Detect which cell encompasses the target text, then output its (X, Y) center coordinate. 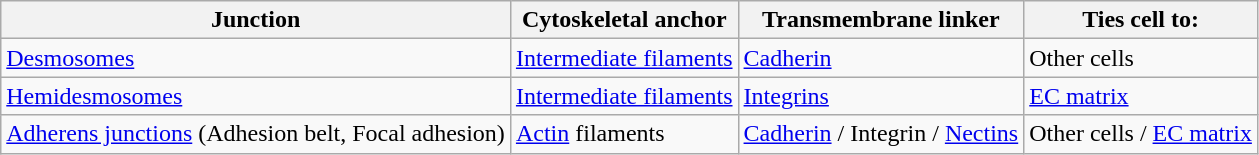
Cadherin (881, 58)
Cadherin / Integrin / Nectins (881, 134)
Adherens junctions (Adhesion belt, Focal adhesion) (256, 134)
Other cells (1141, 58)
Other cells / EC matrix (1141, 134)
Cytoskeletal anchor (624, 20)
EC matrix (1141, 96)
Actin filaments (624, 134)
Ties cell to: (1141, 20)
Hemidesmosomes (256, 96)
Integrins (881, 96)
Desmosomes (256, 58)
Transmembrane linker (881, 20)
Junction (256, 20)
